Determine the [x, y] coordinate at the center of the cell enclosing the given text.  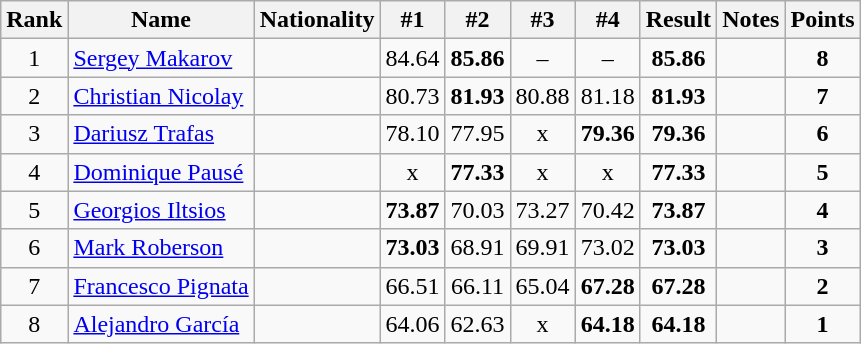
70.42 [608, 210]
Francesco Pignata [161, 286]
Notes [751, 20]
Sergey Makarov [161, 58]
#2 [478, 20]
Name [161, 20]
Rank [34, 20]
84.64 [412, 58]
Points [822, 20]
64.06 [412, 324]
#4 [608, 20]
#1 [412, 20]
65.04 [542, 286]
78.10 [412, 134]
73.02 [608, 248]
69.91 [542, 248]
62.63 [478, 324]
Alejandro García [161, 324]
Nationality [317, 20]
80.73 [412, 96]
66.51 [412, 286]
77.95 [478, 134]
66.11 [478, 286]
Georgios Iltsios [161, 210]
73.27 [542, 210]
Result [678, 20]
80.88 [542, 96]
#3 [542, 20]
68.91 [478, 248]
Mark Roberson [161, 248]
70.03 [478, 210]
Christian Nicolay [161, 96]
Dariusz Trafas [161, 134]
81.18 [608, 96]
Dominique Pausé [161, 172]
